Pinpoint the cell where the given text exists, returning its (x, y) midpoint coordinate. 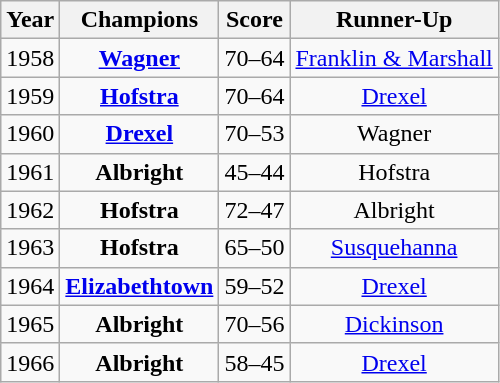
72–47 (254, 210)
1959 (30, 96)
Elizabethtown (140, 286)
45–44 (254, 172)
Year (30, 20)
Franklin & Marshall (394, 58)
1966 (30, 362)
Dickinson (394, 324)
1965 (30, 324)
70–53 (254, 134)
1961 (30, 172)
1960 (30, 134)
Champions (140, 20)
Score (254, 20)
58–45 (254, 362)
1963 (30, 248)
1964 (30, 286)
1962 (30, 210)
1958 (30, 58)
70–56 (254, 324)
Runner-Up (394, 20)
Susquehanna (394, 248)
59–52 (254, 286)
65–50 (254, 248)
